Find where the given text appears and provide that cell's center as [x, y] coordinate. 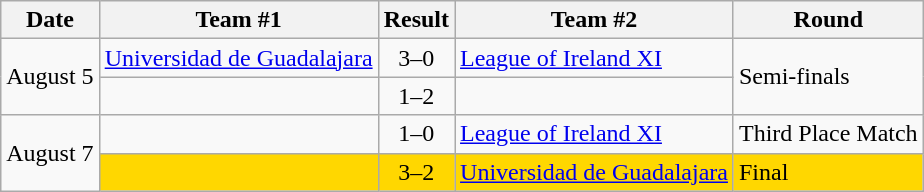
Result [416, 20]
Date [50, 20]
Team #2 [594, 20]
1–0 [416, 134]
Final [828, 172]
Semi-finals [828, 77]
August 5 [50, 77]
Round [828, 20]
August 7 [50, 153]
3–0 [416, 58]
1–2 [416, 96]
Team #1 [238, 20]
3–2 [416, 172]
Third Place Match [828, 134]
